Identify which cell holds the provided text, then report its (x, y) central coordinate. 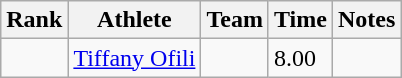
Team (235, 20)
Athlete (134, 20)
Rank (34, 20)
Time (300, 20)
Tiffany Ofili (134, 58)
8.00 (300, 58)
Notes (366, 20)
